Locate the cell with the specified text and output its [x, y] center coordinate. 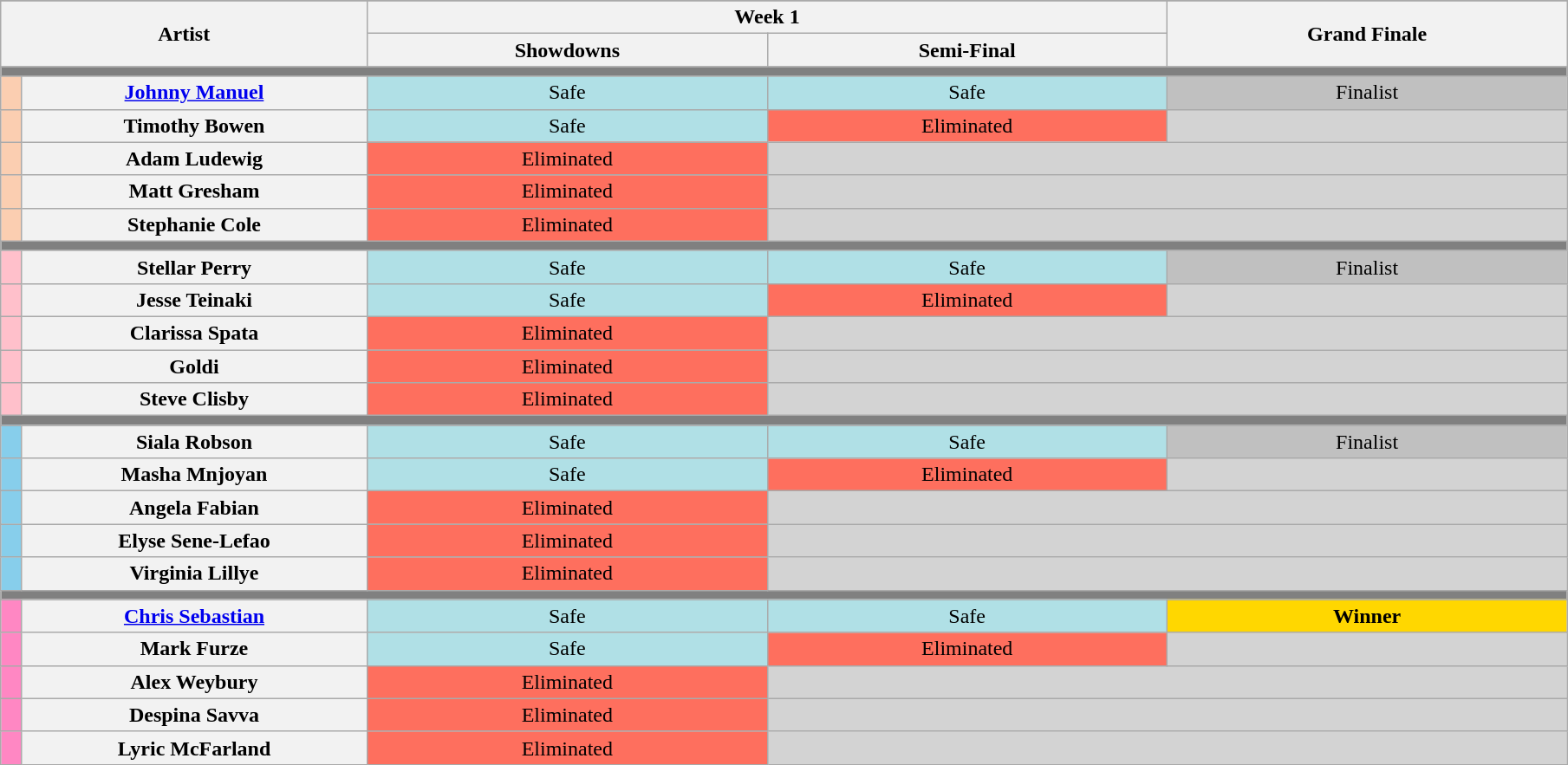
Johnny Manuel [194, 93]
Timothy Bowen [194, 126]
Steve Clisby [194, 399]
Virginia Lillye [194, 574]
Matt Gresham [194, 191]
Masha Mnjoyan [194, 475]
Despina Savva [194, 715]
Angela Fabian [194, 508]
Alex Weybury [194, 682]
Artist [184, 34]
Stellar Perry [194, 267]
Stephanie Cole [194, 224]
Week 1 [768, 17]
Adam Ludewig [194, 159]
Elyse Sene-Lefao [194, 541]
Lyric McFarland [194, 748]
Goldi [194, 366]
Showdowns [567, 50]
Siala Robson [194, 442]
Jesse Teinaki [194, 300]
Grand Finale [1366, 34]
Winner [1366, 616]
Semi-Final [967, 50]
Clarissa Spata [194, 333]
Chris Sebastian [194, 616]
Mark Furze [194, 649]
